For the text-containing cell, return its midpoint in [X, Y] coordinate format. 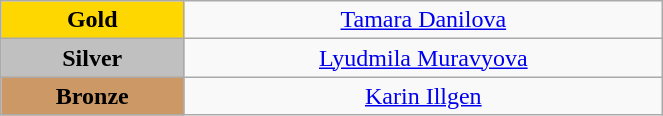
Silver [92, 58]
Tamara Danilova [424, 20]
Gold [92, 20]
Bronze [92, 96]
Lyudmila Muravyova [424, 58]
Karin Illgen [424, 96]
